Provide the (x, y) coordinate of the cell's center where the given text is located.  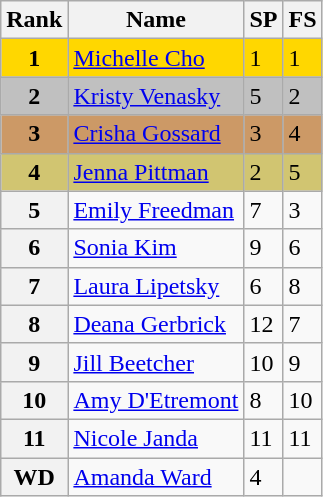
Kristy Venasky (156, 96)
Laura Lipetsky (156, 286)
Name (156, 20)
Emily Freedman (156, 210)
Crisha Gossard (156, 134)
Rank (34, 20)
SP (264, 20)
FS (302, 20)
12 (264, 324)
Sonia Kim (156, 248)
Amanda Ward (156, 477)
Jenna Pittman (156, 172)
Nicole Janda (156, 438)
Jill Beetcher (156, 362)
Michelle Cho (156, 58)
Deana Gerbrick (156, 324)
WD (34, 477)
Amy D'Etremont (156, 400)
